Output the (X, Y) coordinate of the center of the cell containing the given text.  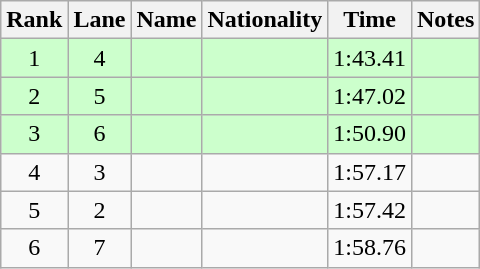
Rank (34, 20)
1:58.76 (370, 248)
Nationality (265, 20)
1:50.90 (370, 134)
7 (100, 248)
Name (166, 20)
1 (34, 58)
1:57.17 (370, 172)
Time (370, 20)
Lane (100, 20)
Notes (445, 20)
1:43.41 (370, 58)
1:57.42 (370, 210)
1:47.02 (370, 96)
